Identify which cell holds the provided text, then report its [X, Y] central coordinate. 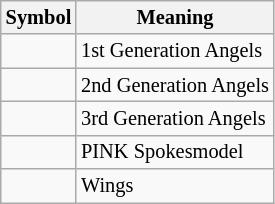
3rd Generation Angels [175, 118]
Symbol [38, 17]
Wings [175, 186]
Meaning [175, 17]
1st Generation Angels [175, 51]
PINK Spokesmodel [175, 152]
2nd Generation Angels [175, 85]
